Locate the cell with the specified text and output its (x, y) center coordinate. 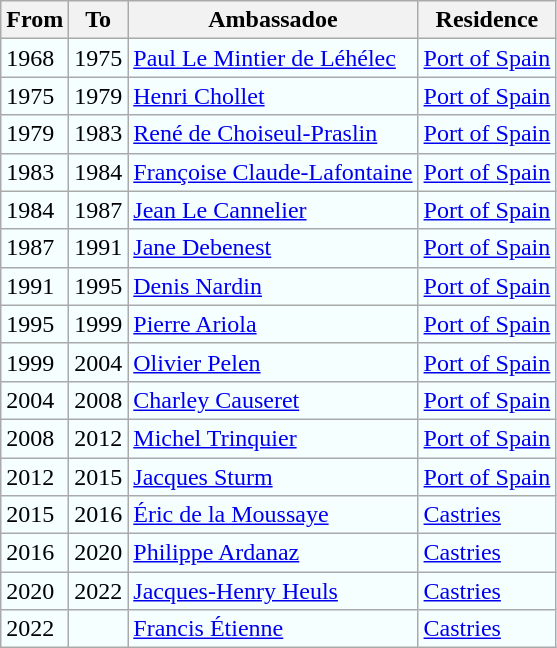
Henri Chollet (273, 96)
Françoise Claude-Lafontaine (273, 172)
Ambassadoe (273, 20)
Éric de la Moussaye (273, 515)
Denis Nardin (273, 286)
Jean Le Cannelier (273, 210)
René de Choiseul-Praslin (273, 134)
Jane Debenest (273, 248)
Pierre Ariola (273, 324)
Jacques Sturm (273, 477)
To (98, 20)
Michel Trinquier (273, 438)
Olivier Pelen (273, 362)
Jacques-Henry Heuls (273, 591)
1968 (35, 58)
Paul Le Mintier de Léhélec (273, 58)
Residence (487, 20)
Charley Causeret (273, 400)
Philippe Ardanaz (273, 553)
From (35, 20)
Francis Étienne (273, 629)
